Search for the cell housing the specified text and yield its (X, Y) center coordinate. 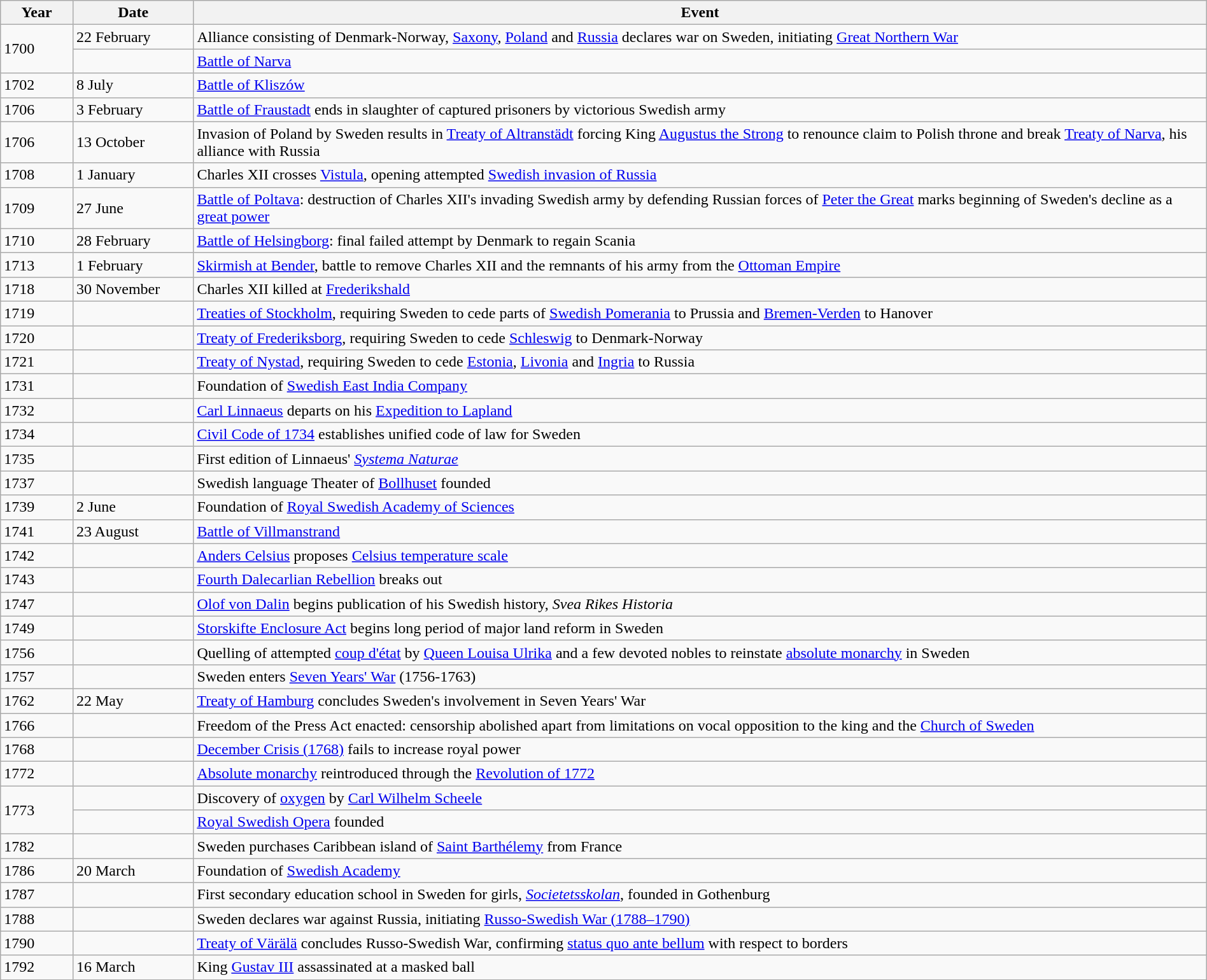
1786 (37, 871)
Battle of Narva (700, 61)
Anders Celsius proposes Celsius temperature scale (700, 556)
1787 (37, 895)
Event (700, 13)
Sweden enters Seven Years' War (1756-1763) (700, 676)
1708 (37, 175)
1737 (37, 483)
Battle of Helsingborg: final failed attempt by Denmark to regain Scania (700, 241)
1742 (37, 556)
2 June (132, 507)
1747 (37, 604)
1718 (37, 289)
1735 (37, 459)
Swedish language Theater of Bollhuset founded (700, 483)
8 July (132, 85)
Treaty of Nystad, requiring Sweden to cede Estonia, Livonia and Ingria to Russia (700, 362)
23 August (132, 531)
1749 (37, 628)
Discovery of oxygen by Carl Wilhelm Scheele (700, 798)
16 March (132, 967)
1702 (37, 85)
1 January (132, 175)
Treaty of Hamburg concludes Sweden's involvement in Seven Years' War (700, 701)
30 November (132, 289)
Charles XII killed at Frederikshald (700, 289)
First secondary education school in Sweden for girls, Societetsskolan, founded in Gothenburg (700, 895)
King Gustav III assassinated at a masked ball (700, 967)
1788 (37, 919)
1743 (37, 580)
First edition of Linnaeus' Systema Naturae (700, 459)
Charles XII crosses Vistula, opening attempted Swedish invasion of Russia (700, 175)
Skirmish at Bender, battle to remove Charles XII and the remnants of his army from the Ottoman Empire (700, 265)
1782 (37, 846)
Quelling of attempted coup d'état by Queen Louisa Ulrika and a few devoted nobles to reinstate absolute monarchy in Sweden (700, 652)
Civil Code of 1734 establishes unified code of law for Sweden (700, 435)
1721 (37, 362)
1734 (37, 435)
1739 (37, 507)
Alliance consisting of Denmark-Norway, Saxony, Poland and Russia declares war on Sweden, initiating Great Northern War (700, 37)
Foundation of Royal Swedish Academy of Sciences (700, 507)
Olof von Dalin begins publication of his Swedish history, Svea Rikes Historia (700, 604)
1713 (37, 265)
Sweden declares war against Russia, initiating Russo-Swedish War (1788–1790) (700, 919)
1700 (37, 49)
Royal Swedish Opera founded (700, 822)
Absolute monarchy reintroduced through the Revolution of 1772 (700, 774)
22 May (132, 701)
Year (37, 13)
1720 (37, 338)
1756 (37, 652)
1719 (37, 313)
Treaty of Värälä concludes Russo-Swedish War, confirming status quo ante bellum with respect to borders (700, 943)
1790 (37, 943)
Freedom of the Press Act enacted: censorship abolished apart from limitations on vocal opposition to the king and the Church of Sweden (700, 725)
1792 (37, 967)
Storskifte Enclosure Act begins long period of major land reform in Sweden (700, 628)
1766 (37, 725)
1768 (37, 750)
28 February (132, 241)
1709 (37, 207)
Fourth Dalecarlian Rebellion breaks out (700, 580)
Battle of Fraustadt ends in slaughter of captured prisoners by victorious Swedish army (700, 109)
Battle of Kliszów (700, 85)
Treaties of Stockholm, requiring Sweden to cede parts of Swedish Pomerania to Prussia and Bremen-Verden to Hanover (700, 313)
1772 (37, 774)
20 March (132, 871)
Treaty of Frederiksborg, requiring Sweden to cede Schleswig to Denmark-Norway (700, 338)
1762 (37, 701)
Sweden purchases Caribbean island of Saint Barthélemy from France (700, 846)
1 February (132, 265)
1757 (37, 676)
December Crisis (1768) fails to increase royal power (700, 750)
Foundation of Swedish Academy (700, 871)
Carl Linnaeus departs on his Expedition to Lapland (700, 410)
1741 (37, 531)
1731 (37, 386)
Foundation of Swedish East India Company (700, 386)
Date (132, 13)
27 June (132, 207)
3 February (132, 109)
Battle of Villmanstrand (700, 531)
22 February (132, 37)
1773 (37, 810)
1710 (37, 241)
13 October (132, 143)
1732 (37, 410)
